From the cell containing the given text, extract its center point as [x, y] coordinate. 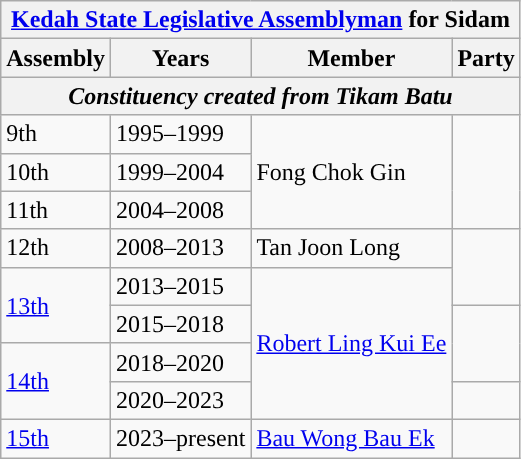
11th [56, 210]
2023–present [180, 438]
Member [352, 58]
14th [56, 381]
Assembly [56, 58]
Tan Joon Long [352, 248]
9th [56, 134]
Kedah State Legislative Assemblyman for Sidam [261, 20]
Years [180, 58]
2020–2023 [180, 400]
1995–1999 [180, 134]
2015–2018 [180, 324]
15th [56, 438]
Party [486, 58]
Constituency created from Tikam Batu [261, 96]
Bau Wong Bau Ek [352, 438]
1999–2004 [180, 172]
10th [56, 172]
2008–2013 [180, 248]
Fong Chok Gin [352, 172]
13th [56, 305]
12th [56, 248]
2013–2015 [180, 286]
2004–2008 [180, 210]
Robert Ling Kui Ee [352, 343]
2018–2020 [180, 362]
